Identify which cell holds the provided text, then report its [X, Y] central coordinate. 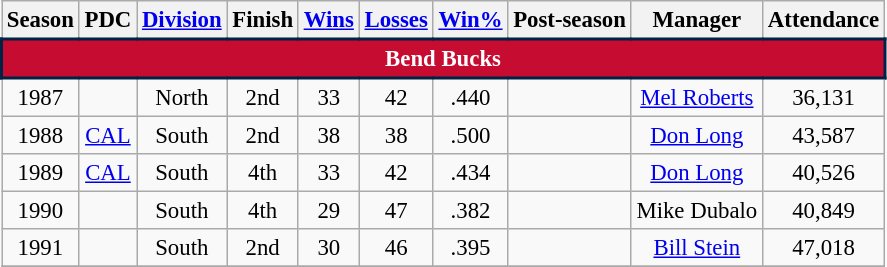
Attendance [824, 20]
Mike Dubalo [696, 211]
.440 [470, 97]
.434 [470, 173]
40,849 [824, 211]
.382 [470, 211]
Win% [470, 20]
1988 [41, 136]
43,587 [824, 136]
36,131 [824, 97]
Losses [396, 20]
1990 [41, 211]
Manager [696, 20]
47 [396, 211]
Finish [262, 20]
Wins [328, 20]
Season [41, 20]
Post-season [570, 20]
PDC [108, 20]
Bend Bucks [444, 58]
1987 [41, 97]
Division [182, 20]
29 [328, 211]
1989 [41, 173]
North [182, 97]
.500 [470, 136]
Mel Roberts [696, 97]
40,526 [824, 173]
